Return the [X, Y] coordinate for the center point of the cell that contains the specified text.  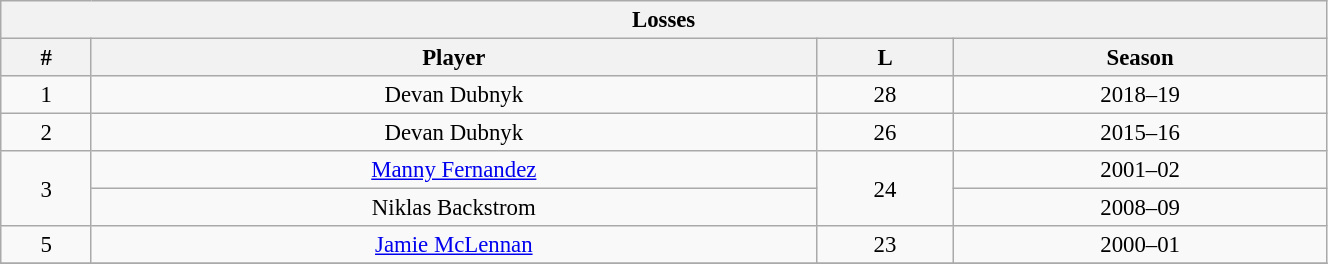
2015–16 [1140, 133]
28 [885, 95]
Manny Fernandez [454, 170]
Niklas Backstrom [454, 208]
Season [1140, 58]
2000–01 [1140, 245]
5 [46, 245]
Player [454, 58]
2001–02 [1140, 170]
23 [885, 245]
1 [46, 95]
Losses [664, 20]
3 [46, 188]
L [885, 58]
2018–19 [1140, 95]
2 [46, 133]
26 [885, 133]
24 [885, 188]
# [46, 58]
2008–09 [1140, 208]
Jamie McLennan [454, 245]
